Find where the given text appears and provide that cell's center as (x, y) coordinate. 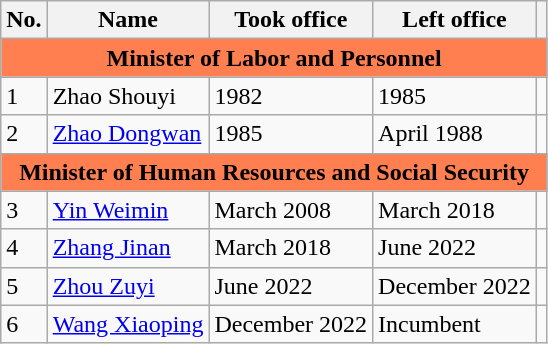
Minister of Labor and Personnel (274, 58)
Yin Weimin (128, 210)
5 (24, 286)
Zhao Dongwan (128, 134)
1 (24, 96)
April 1988 (455, 134)
Minister of Human Resources and Social Security (274, 172)
No. (24, 20)
March 2008 (291, 210)
Took office (291, 20)
Zhao Shouyi (128, 96)
6 (24, 324)
Zhang Jinan (128, 248)
3 (24, 210)
1982 (291, 96)
Left office (455, 20)
Wang Xiaoping (128, 324)
Zhou Zuyi (128, 286)
2 (24, 134)
Incumbent (455, 324)
4 (24, 248)
Name (128, 20)
